Return the [x, y] coordinate for the center point of the cell that contains the specified text.  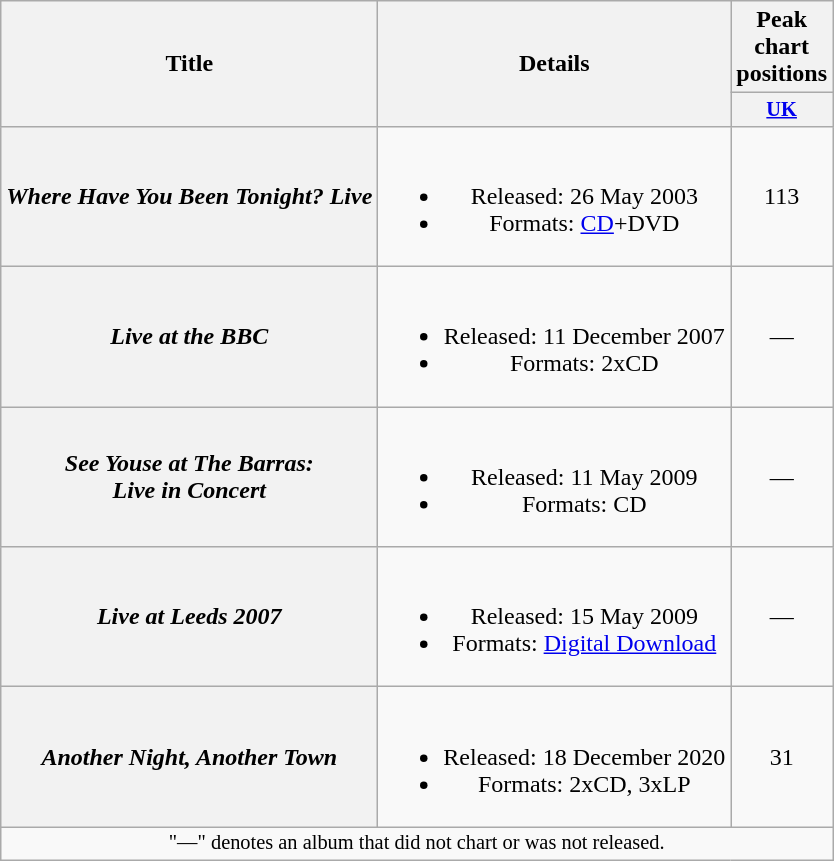
Details [554, 64]
Released: 26 May 2003Formats: CD+DVD [554, 196]
Released: 11 May 2009Formats: CD [554, 477]
31 [782, 757]
Live at Leeds 2007 [190, 617]
Released: 11 December 2007Formats: 2xCD [554, 337]
Title [190, 64]
Released: 15 May 2009Formats: Digital Download [554, 617]
See Youse at The Barras:Live in Concert [190, 477]
Live at the BBC [190, 337]
Another Night, Another Town [190, 757]
Where Have You Been Tonight? Live [190, 196]
Peak chart positions [782, 47]
"—" denotes an album that did not chart or was not released. [417, 844]
113 [782, 196]
Released: 18 December 2020Formats: 2xCD, 3xLP [554, 757]
UK [782, 110]
